Return (X, Y) of the center of cell containing provided text 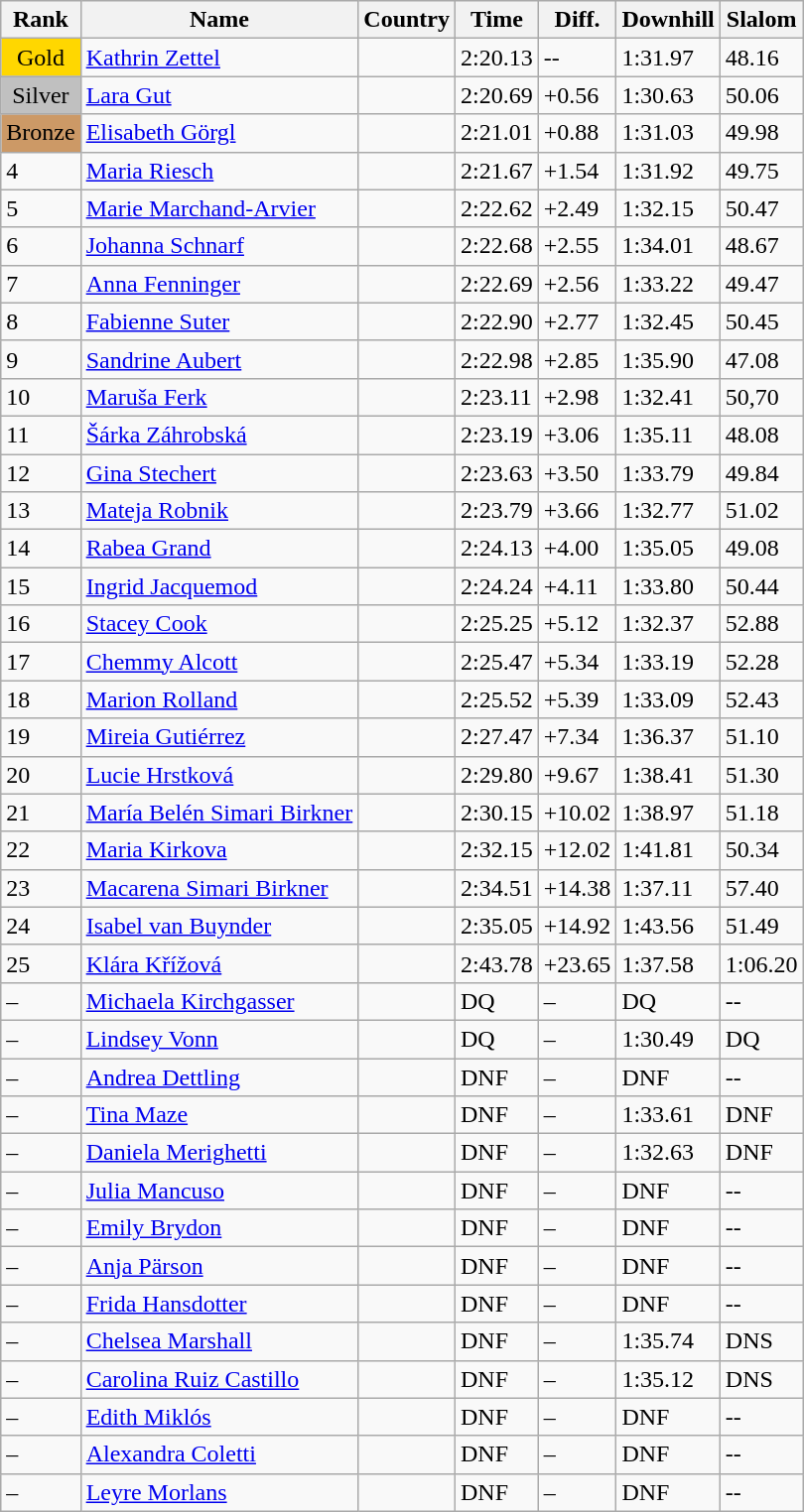
Time (497, 20)
2:25.47 (497, 662)
Rabea Grand (219, 549)
+2.98 (578, 397)
Gold (41, 58)
1:38.97 (668, 813)
Chelsea Marshall (219, 1341)
8 (41, 321)
2:23.63 (497, 473)
1:35.74 (668, 1341)
1:32.37 (668, 624)
49.47 (761, 284)
51.02 (761, 511)
María Belén Simari Birkner (219, 813)
47.08 (761, 359)
20 (41, 775)
Maria Kirkova (219, 850)
Anja Pärson (219, 1266)
48.67 (761, 246)
+9.67 (578, 775)
2:30.15 (497, 813)
52.43 (761, 699)
Kathrin Zettel (219, 58)
+14.92 (578, 926)
49.98 (761, 133)
48.16 (761, 58)
Name (219, 20)
+2.49 (578, 208)
Diff. (578, 20)
Macarena Simari Birkner (219, 888)
1:35.90 (668, 359)
12 (41, 473)
Mateja Robnik (219, 511)
1:34.01 (668, 246)
Ingrid Jacquemod (219, 586)
1:33.61 (668, 1115)
2:29.80 (497, 775)
57.40 (761, 888)
1:31.03 (668, 133)
+4.00 (578, 549)
Klára Křížová (219, 963)
Marie Marchand-Arvier (219, 208)
+4.11 (578, 586)
1:41.81 (668, 850)
Leyre Morlans (219, 1492)
Johanna Schnarf (219, 246)
4 (41, 171)
+2.56 (578, 284)
2:20.13 (497, 58)
2:35.05 (497, 926)
+10.02 (578, 813)
2:24.13 (497, 549)
2:27.47 (497, 737)
+5.12 (578, 624)
16 (41, 624)
1:33.80 (668, 586)
Daniela Merighetti (219, 1153)
Slalom (761, 20)
1:33.09 (668, 699)
Elisabeth Görgl (219, 133)
50.45 (761, 321)
51.30 (761, 775)
2:25.25 (497, 624)
Alexandra Coletti (219, 1454)
2:24.24 (497, 586)
2:22.68 (497, 246)
1:38.41 (668, 775)
Chemmy Alcott (219, 662)
1:30.63 (668, 95)
50.44 (761, 586)
1:32.63 (668, 1153)
1:32.15 (668, 208)
49.84 (761, 473)
Gina Stechert (219, 473)
1:35.05 (668, 549)
Marion Rolland (219, 699)
1:36.37 (668, 737)
2:21.67 (497, 171)
1:31.92 (668, 171)
+2.85 (578, 359)
Tina Maze (219, 1115)
Sandrine Aubert (219, 359)
Maria Riesch (219, 171)
Lara Gut (219, 95)
1:30.49 (668, 1039)
+5.34 (578, 662)
Bronze (41, 133)
17 (41, 662)
23 (41, 888)
Michaela Kirchgasser (219, 1001)
+14.38 (578, 888)
Šárka Záhrobská (219, 435)
2:23.79 (497, 511)
Country (407, 20)
2:20.69 (497, 95)
2:34.51 (497, 888)
Emily Brydon (219, 1228)
+3.06 (578, 435)
Isabel van Buynder (219, 926)
49.08 (761, 549)
+1.54 (578, 171)
1:37.11 (668, 888)
50.06 (761, 95)
Lucie Hrstková (219, 775)
Julia Mancuso (219, 1191)
24 (41, 926)
Carolina Ruiz Castillo (219, 1379)
Downhill (668, 20)
51.49 (761, 926)
1:33.22 (668, 284)
1:32.77 (668, 511)
2:22.90 (497, 321)
2:25.52 (497, 699)
Edith Miklós (219, 1417)
+0.56 (578, 95)
1:32.41 (668, 397)
2:21.01 (497, 133)
Frida Hansdotter (219, 1304)
9 (41, 359)
1:06.20 (761, 963)
2:22.98 (497, 359)
1:31.97 (668, 58)
Mireia Gutiérrez (219, 737)
+3.66 (578, 511)
2:22.62 (497, 208)
5 (41, 208)
6 (41, 246)
Silver (41, 95)
50,70 (761, 397)
Fabienne Suter (219, 321)
2:22.69 (497, 284)
Lindsey Vonn (219, 1039)
51.10 (761, 737)
1:43.56 (668, 926)
19 (41, 737)
50.47 (761, 208)
11 (41, 435)
+2.55 (578, 246)
15 (41, 586)
51.18 (761, 813)
2:23.11 (497, 397)
25 (41, 963)
+7.34 (578, 737)
+2.77 (578, 321)
21 (41, 813)
Rank (41, 20)
18 (41, 699)
1:35.12 (668, 1379)
1:33.19 (668, 662)
14 (41, 549)
1:37.58 (668, 963)
52.88 (761, 624)
13 (41, 511)
1:32.45 (668, 321)
2:43.78 (497, 963)
+0.88 (578, 133)
10 (41, 397)
+3.50 (578, 473)
50.34 (761, 850)
2:23.19 (497, 435)
52.28 (761, 662)
7 (41, 284)
49.75 (761, 171)
Anna Fenninger (219, 284)
Andrea Dettling (219, 1076)
1:35.11 (668, 435)
+23.65 (578, 963)
Maruša Ferk (219, 397)
48.08 (761, 435)
+5.39 (578, 699)
2:32.15 (497, 850)
1:33.79 (668, 473)
+12.02 (578, 850)
22 (41, 850)
Stacey Cook (219, 624)
